Locate the cell with the specified text and output its [x, y] center coordinate. 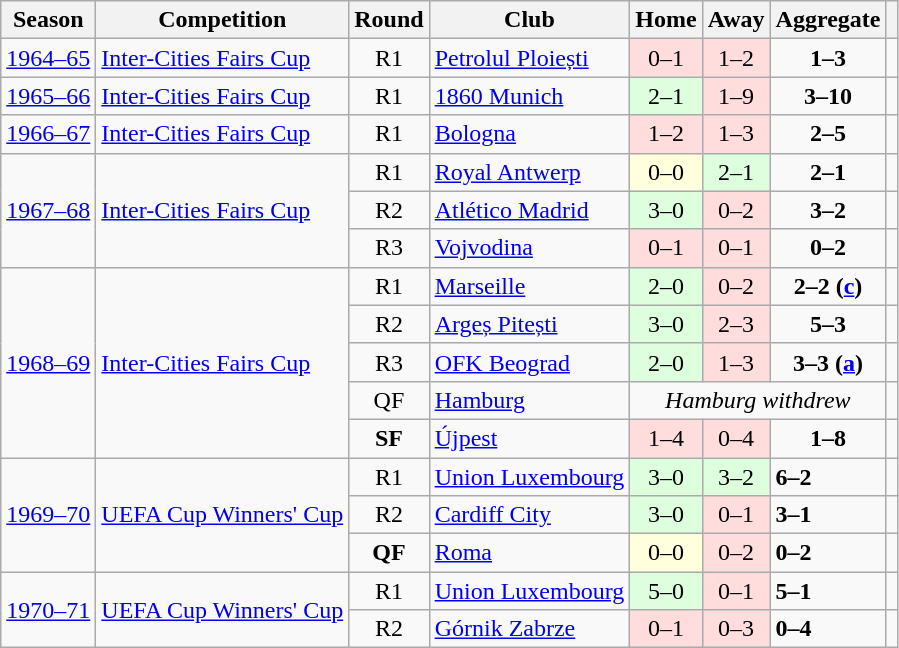
Górnik Zabrze [530, 629]
SF [389, 438]
1965–66 [48, 96]
1860 Munich [530, 96]
1970–71 [48, 610]
Atlético Madrid [530, 210]
Vojvodina [530, 248]
Competition [222, 20]
3–1 [828, 515]
1969–70 [48, 515]
Argeș Pitești [530, 324]
2–3 [736, 324]
Bologna [530, 134]
1–4 [666, 438]
Aggregate [828, 20]
Cardiff City [530, 515]
1–8 [828, 438]
1967–68 [48, 210]
Home [666, 20]
6–2 [828, 477]
Club [530, 20]
2–5 [828, 134]
5–0 [666, 591]
Petrolul Ploiești [530, 58]
1964–65 [48, 58]
1966–67 [48, 134]
Season [48, 20]
Hamburg withdrew [758, 400]
5–1 [828, 591]
1968–69 [48, 362]
Away [736, 20]
5–3 [828, 324]
Royal Antwerp [530, 172]
0–3 [736, 629]
3–3 (a) [828, 362]
Újpest [530, 438]
OFK Beograd [530, 362]
1–9 [736, 96]
Round [389, 20]
Hamburg [530, 400]
Marseille [530, 286]
3–10 [828, 96]
Roma [530, 553]
2–2 (c) [828, 286]
